Extract the [X, Y] coordinate from the center of the cell holding the provided text.  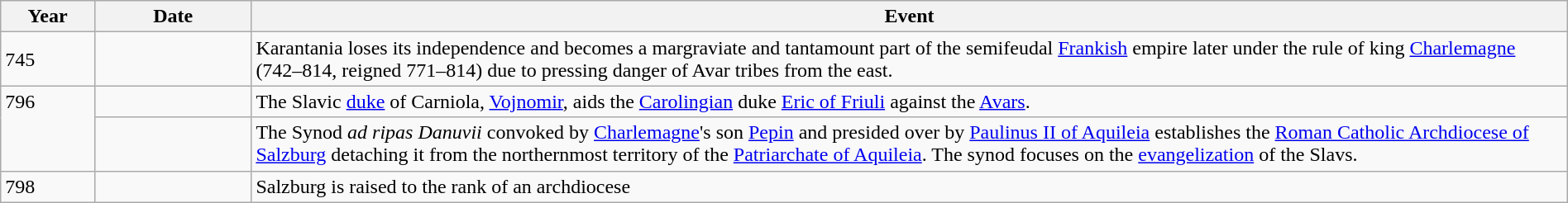
Salzburg is raised to the rank of an archdiocese [910, 186]
798 [48, 186]
Year [48, 17]
Date [172, 17]
Event [910, 17]
796 [48, 129]
The Slavic duke of Carniola, Vojnomir, aids the Carolingian duke Eric of Friuli against the Avars. [910, 101]
745 [48, 59]
